Find where the given text appears and provide that cell's center as (X, Y) coordinate. 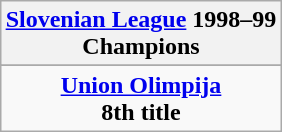
Slovenian League 1998–99Champions (141, 34)
Union Olimpija8th title (141, 98)
